Return (x, y) of the center of cell containing provided text 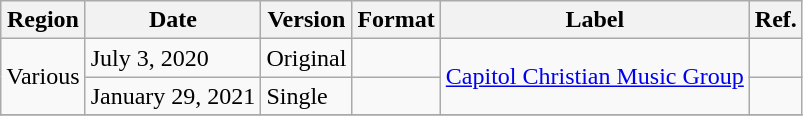
January 29, 2021 (173, 96)
Label (594, 20)
Ref. (776, 20)
Region (43, 20)
Date (173, 20)
Format (396, 20)
Various (43, 77)
Single (306, 96)
Version (306, 20)
Capitol Christian Music Group (594, 77)
July 3, 2020 (173, 58)
Original (306, 58)
